Output the (x, y) coordinate of the center of the cell containing the given text.  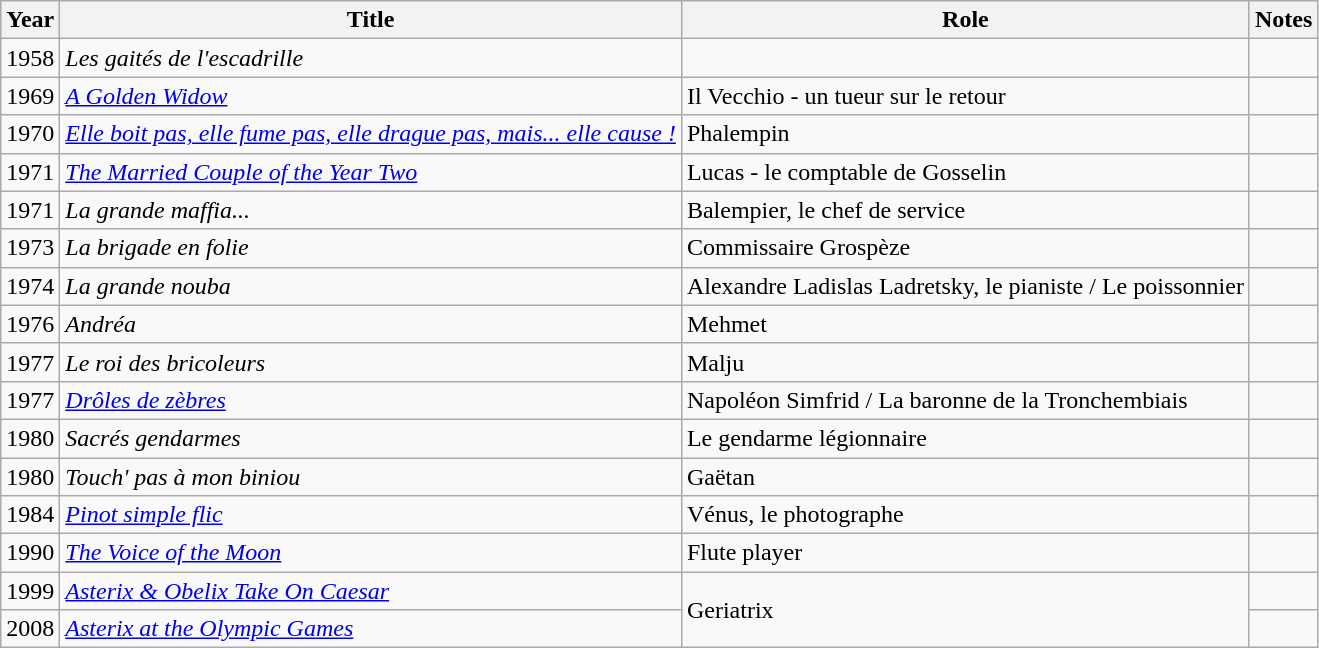
La grande maffia... (371, 210)
Touch' pas à mon biniou (371, 477)
La brigade en folie (371, 248)
Sacrés gendarmes (371, 438)
Title (371, 20)
Notes (1283, 20)
Balempier, le chef de service (965, 210)
Lucas - le comptable de Gosselin (965, 172)
1976 (30, 324)
Flute player (965, 553)
1999 (30, 591)
Gaëtan (965, 477)
Vénus, le photographe (965, 515)
Geriatrix (965, 610)
Andréa (371, 324)
The Voice of the Moon (371, 553)
Commissaire Grospèze (965, 248)
Role (965, 20)
A Golden Widow (371, 96)
Alexandre Ladislas Ladretsky, le pianiste / Le poissonnier (965, 286)
1974 (30, 286)
The Married Couple of the Year Two (371, 172)
Pinot simple flic (371, 515)
1984 (30, 515)
Le roi des bricoleurs (371, 362)
1958 (30, 58)
1973 (30, 248)
Malju (965, 362)
La grande nouba (371, 286)
Les gaités de l'escadrille (371, 58)
Elle boit pas, elle fume pas, elle drague pas, mais... elle cause ! (371, 134)
Napoléon Simfrid / La baronne de la Tronchembiais (965, 400)
Le gendarme légionnaire (965, 438)
Asterix at the Olympic Games (371, 629)
Asterix & Obelix Take On Caesar (371, 591)
Il Vecchio - un tueur sur le retour (965, 96)
Phalempin (965, 134)
1970 (30, 134)
Mehmet (965, 324)
Drôles de zèbres (371, 400)
Year (30, 20)
1969 (30, 96)
2008 (30, 629)
1990 (30, 553)
